Identify which cell holds the provided text, then report its (X, Y) central coordinate. 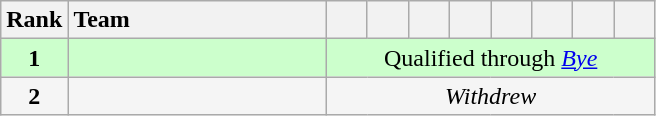
Withdrew (490, 96)
1 (34, 58)
Team (198, 20)
2 (34, 96)
Rank (34, 20)
Qualified through Bye (490, 58)
